Identify which cell holds the provided text, then report its [X, Y] central coordinate. 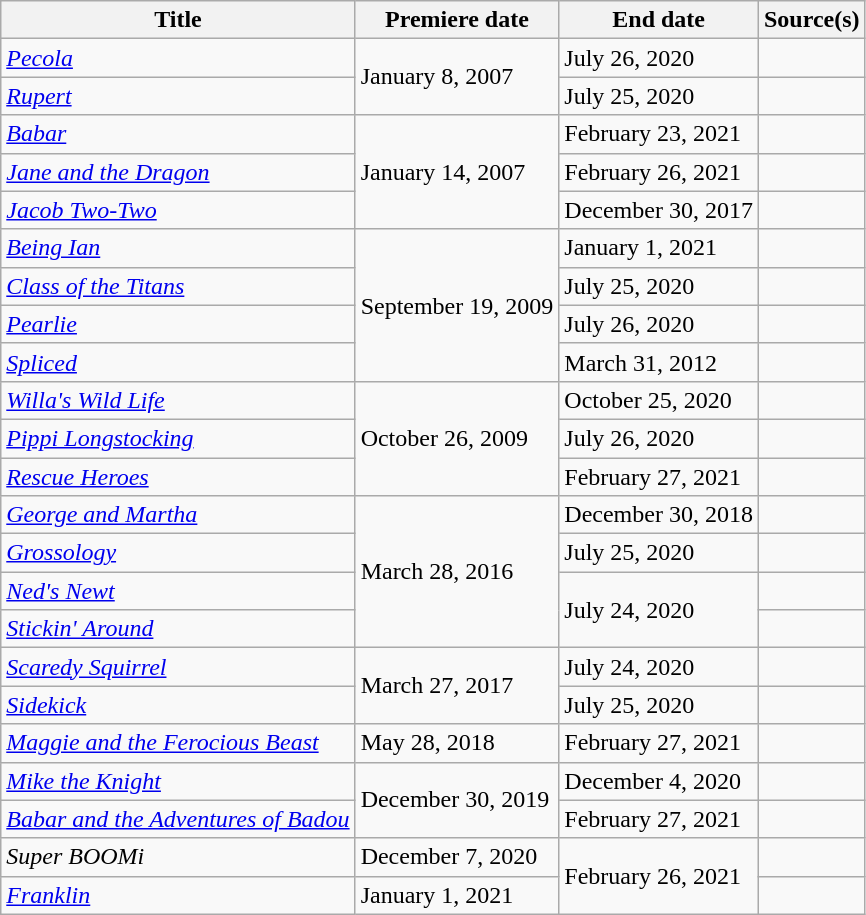
Grossology [178, 553]
October 26, 2009 [457, 438]
Ned's Newt [178, 591]
End date [659, 20]
Premiere date [457, 20]
Spliced [178, 362]
Pecola [178, 58]
Babar and the Adventures of Badou [178, 819]
Rupert [178, 96]
December 30, 2018 [659, 515]
Title [178, 20]
George and Martha [178, 515]
Being Ian [178, 248]
December 30, 2019 [457, 800]
September 19, 2009 [457, 305]
Franklin [178, 895]
Willa's Wild Life [178, 400]
Jacob Two-Two [178, 210]
Source(s) [812, 20]
Pippi Longstocking [178, 438]
December 7, 2020 [457, 857]
Sidekick [178, 705]
March 31, 2012 [659, 362]
December 30, 2017 [659, 210]
Mike the Knight [178, 781]
Jane and the Dragon [178, 172]
January 14, 2007 [457, 172]
March 27, 2017 [457, 686]
Rescue Heroes [178, 477]
Pearlie [178, 324]
May 28, 2018 [457, 743]
Class of the Titans [178, 286]
Super BOOMi [178, 857]
January 8, 2007 [457, 77]
Scaredy Squirrel [178, 667]
December 4, 2020 [659, 781]
Maggie and the Ferocious Beast [178, 743]
March 28, 2016 [457, 572]
Stickin' Around [178, 629]
October 25, 2020 [659, 400]
Babar [178, 134]
February 23, 2021 [659, 134]
